From the cell containing the given text, extract its center point as [x, y] coordinate. 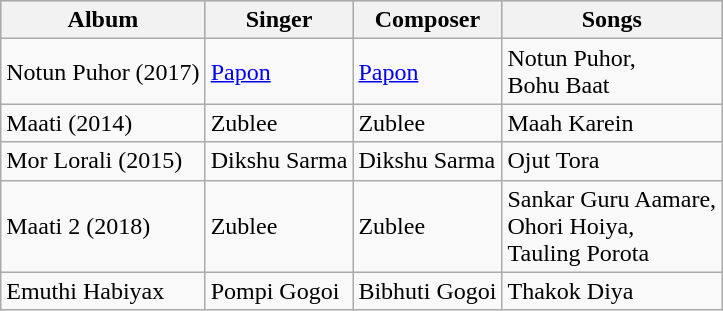
Ojut Tora [612, 161]
Bibhuti Gogoi [428, 291]
Emuthi Habiyax [103, 291]
Singer [279, 20]
Notun Puhor,Bohu Baat [612, 72]
Album [103, 20]
Sankar Guru Aamare,Ohori Hoiya,Tauling Porota [612, 226]
Songs [612, 20]
Thakok Diya [612, 291]
Maati 2 (2018) [103, 226]
Notun Puhor (2017) [103, 72]
Maati (2014) [103, 123]
Maah Karein [612, 123]
Composer [428, 20]
Pompi Gogoi [279, 291]
Mor Lorali (2015) [103, 161]
